Extract the [X, Y] coordinate from the center of the cell holding the provided text.  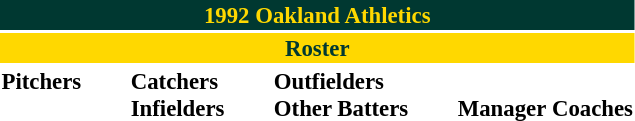
1992 Oakland Athletics [317, 15]
Roster [317, 48]
